For the text-containing cell, return its midpoint in [X, Y] coordinate format. 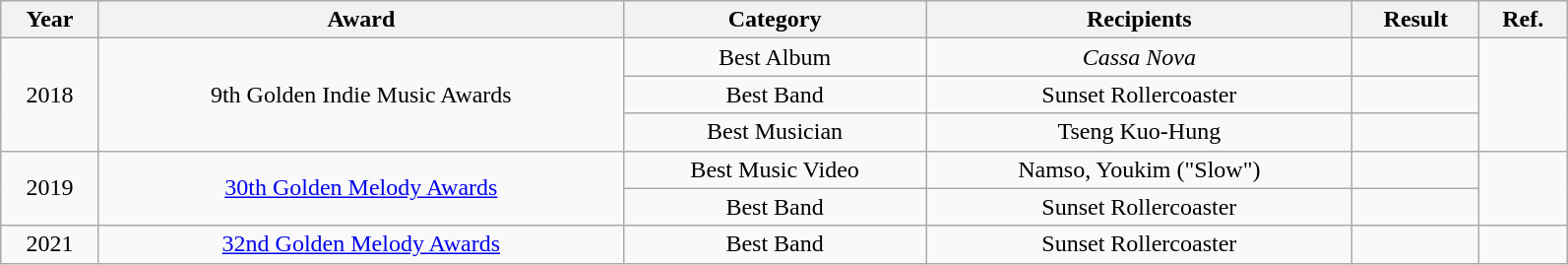
Tseng Kuo-Hung [1140, 132]
Result [1415, 20]
Recipients [1140, 20]
Category [774, 20]
Ref. [1524, 20]
2019 [49, 188]
9th Golden Indie Music Awards [360, 95]
Cassa Nova [1140, 57]
30th Golden Melody Awards [360, 188]
2021 [49, 244]
32nd Golden Melody Awards [360, 244]
Best Musician [774, 132]
Namso, Youkim ("Slow") [1140, 169]
2018 [49, 95]
Award [360, 20]
Year [49, 20]
Best Album [774, 57]
Best Music Video [774, 169]
